Extract the (x, y) coordinate from the center of the cell holding the provided text.  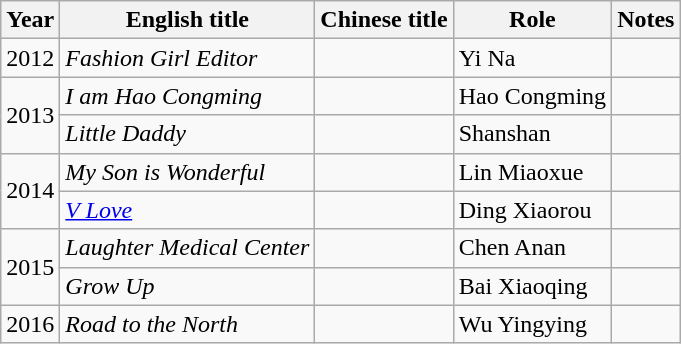
Bai Xiaoqing (532, 286)
English title (188, 20)
2013 (30, 115)
Grow Up (188, 286)
Role (532, 20)
V Love (188, 210)
Yi Na (532, 58)
I am Hao Congming (188, 96)
Hao Congming (532, 96)
Lin Miaoxue (532, 172)
2012 (30, 58)
Ding Xiaorou (532, 210)
Year (30, 20)
Chinese title (384, 20)
Laughter Medical Center (188, 248)
2015 (30, 267)
Chen Anan (532, 248)
Wu Yingying (532, 324)
My Son is Wonderful (188, 172)
Shanshan (532, 134)
2014 (30, 191)
Little Daddy (188, 134)
2016 (30, 324)
Notes (646, 20)
Road to the North (188, 324)
Fashion Girl Editor (188, 58)
